Search for the cell housing the specified text and yield its [x, y] center coordinate. 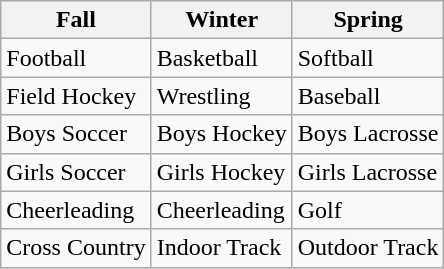
Baseball [368, 96]
Indoor Track [222, 248]
Golf [368, 210]
Softball [368, 58]
Girls Soccer [76, 172]
Basketball [222, 58]
Field Hockey [76, 96]
Winter [222, 20]
Girls Hockey [222, 172]
Fall [76, 20]
Outdoor Track [368, 248]
Boys Soccer [76, 134]
Cross Country [76, 248]
Wrestling [222, 96]
Spring [368, 20]
Boys Lacrosse [368, 134]
Football [76, 58]
Boys Hockey [222, 134]
Girls Lacrosse [368, 172]
